Extract the (x, y) coordinate from the center of the cell holding the provided text.  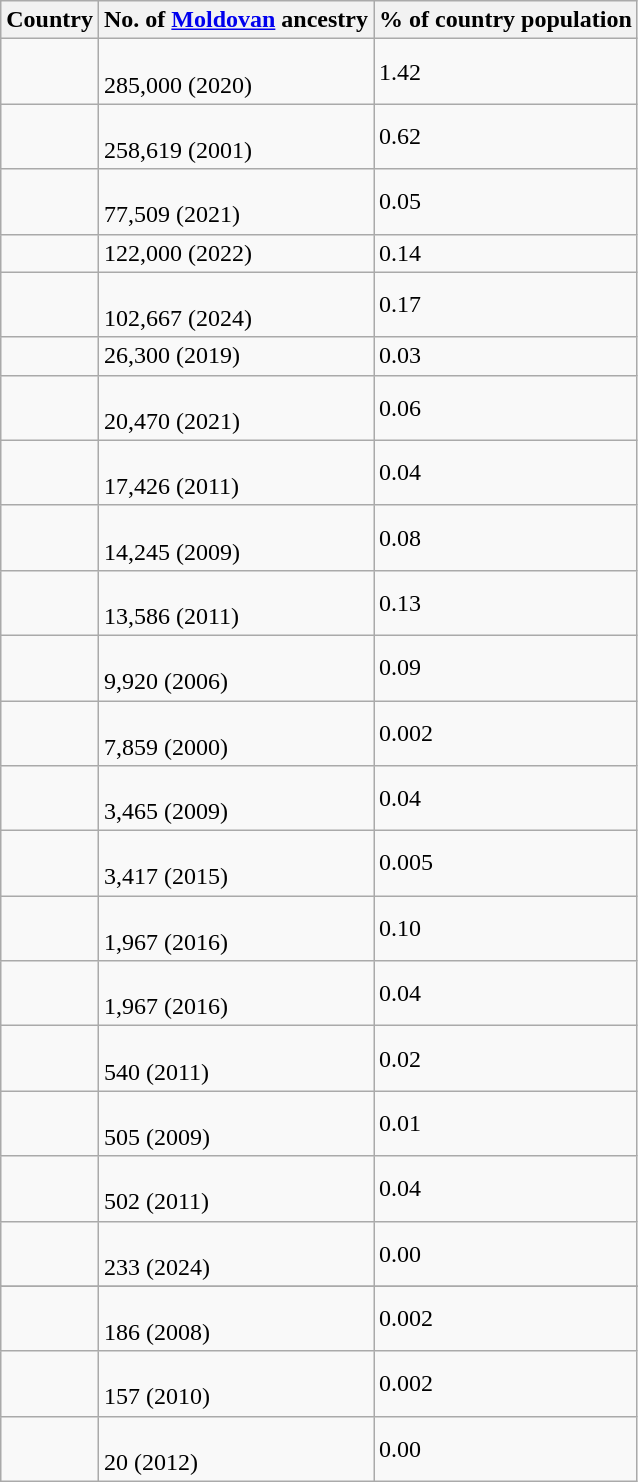
0.03 (506, 356)
0.02 (506, 1058)
1.42 (506, 72)
20,470 (2021) (236, 408)
285,000 (2020) (236, 72)
0.08 (506, 538)
505 (2009) (236, 1124)
26,300 (2019) (236, 356)
0.05 (506, 202)
14,245 (2009) (236, 538)
3,417 (2015) (236, 864)
0.14 (506, 253)
502 (2011) (236, 1188)
13,586 (2011) (236, 602)
77,509 (2021) (236, 202)
% of country population (506, 20)
157 (2010) (236, 1384)
No. of Moldovan ancestry (236, 20)
0.17 (506, 304)
0.01 (506, 1124)
0.62 (506, 136)
0.13 (506, 602)
186 (2008) (236, 1318)
233 (2024) (236, 1254)
0.06 (506, 408)
20 (2012) (236, 1448)
122,000 (2022) (236, 253)
0.005 (506, 864)
258,619 (2001) (236, 136)
17,426 (2011) (236, 472)
102,667 (2024) (236, 304)
7,859 (2000) (236, 732)
0.10 (506, 928)
9,920 (2006) (236, 668)
540 (2011) (236, 1058)
3,465 (2009) (236, 798)
0.09 (506, 668)
Country (50, 20)
